Return the [X, Y] coordinate for the center point of the cell that contains the specified text.  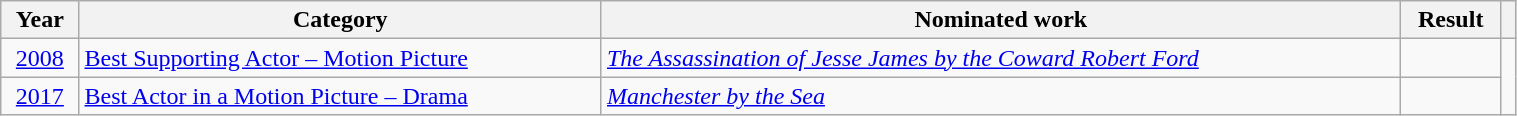
2008 [40, 58]
Best Supporting Actor – Motion Picture [340, 58]
Result [1450, 20]
Nominated work [1000, 20]
Manchester by the Sea [1000, 96]
Best Actor in a Motion Picture – Drama [340, 96]
Year [40, 20]
2017 [40, 96]
Category [340, 20]
The Assassination of Jesse James by the Coward Robert Ford [1000, 58]
